Return the [x, y] coordinate for the center point of the cell that contains the specified text.  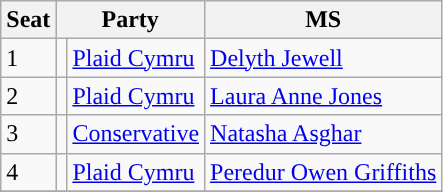
Peredur Owen Griffiths [324, 172]
Conservative [136, 134]
Natasha Asghar [324, 134]
Laura Anne Jones [324, 96]
1 [28, 58]
Delyth Jewell [324, 58]
MS [324, 20]
4 [28, 172]
2 [28, 96]
Party [130, 20]
3 [28, 134]
Seat [28, 20]
